Search for the cell housing the specified text and yield its (x, y) center coordinate. 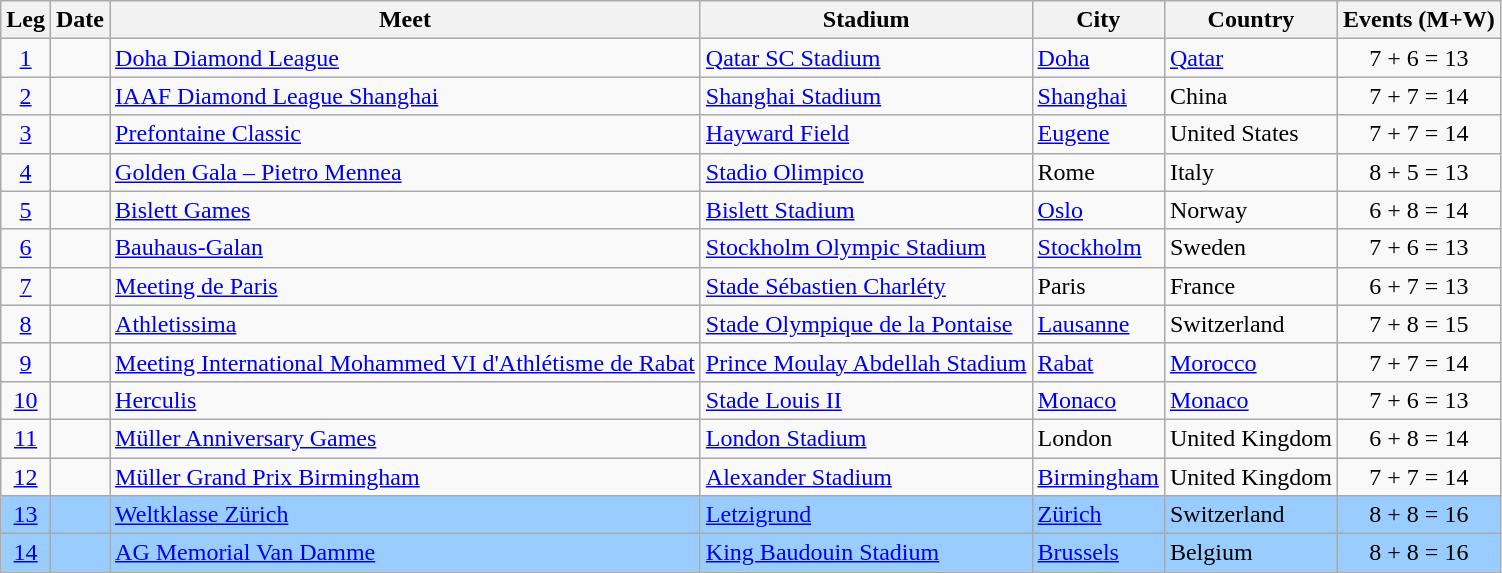
Brussels (1098, 553)
Stockholm Olympic Stadium (866, 248)
12 (26, 477)
11 (26, 438)
China (1250, 96)
Shanghai Stadium (866, 96)
5 (26, 210)
Müller Anniversary Games (406, 438)
IAAF Diamond League Shanghai (406, 96)
Stade Louis II (866, 400)
Alexander Stadium (866, 477)
King Baudouin Stadium (866, 553)
London Stadium (866, 438)
7 (26, 286)
6 + 7 = 13 (1418, 286)
Meeting International Mohammed VI d'Athlétisme de Rabat (406, 362)
Doha Diamond League (406, 58)
3 (26, 134)
Letzigrund (866, 515)
Athletissima (406, 324)
2 (26, 96)
Rome (1098, 172)
Eugene (1098, 134)
Leg (26, 20)
Shanghai (1098, 96)
Stockholm (1098, 248)
Stadium (866, 20)
Prince Moulay Abdellah Stadium (866, 362)
Norway (1250, 210)
Hayward Field (866, 134)
Doha (1098, 58)
8 + 5 = 13 (1418, 172)
Rabat (1098, 362)
Zürich (1098, 515)
Bislett Stadium (866, 210)
Prefontaine Classic (406, 134)
Qatar (1250, 58)
Meet (406, 20)
City (1098, 20)
Qatar SC Stadium (866, 58)
France (1250, 286)
Country (1250, 20)
Müller Grand Prix Birmingham (406, 477)
Belgium (1250, 553)
Date (80, 20)
Herculis (406, 400)
Golden Gala – Pietro Mennea (406, 172)
Morocco (1250, 362)
7 + 8 = 15 (1418, 324)
United States (1250, 134)
Weltklasse Zürich (406, 515)
Lausanne (1098, 324)
AG Memorial Van Damme (406, 553)
Oslo (1098, 210)
Bislett Games (406, 210)
Stade Olympique de la Pontaise (866, 324)
8 (26, 324)
Paris (1098, 286)
1 (26, 58)
13 (26, 515)
Sweden (1250, 248)
Bauhaus-Galan (406, 248)
4 (26, 172)
Stadio Olimpico (866, 172)
Italy (1250, 172)
Stade Sébastien Charléty (866, 286)
Birmingham (1098, 477)
6 (26, 248)
9 (26, 362)
14 (26, 553)
Meeting de Paris (406, 286)
London (1098, 438)
10 (26, 400)
Events (M+W) (1418, 20)
